Find where the given text appears and provide that cell's center as [X, Y] coordinate. 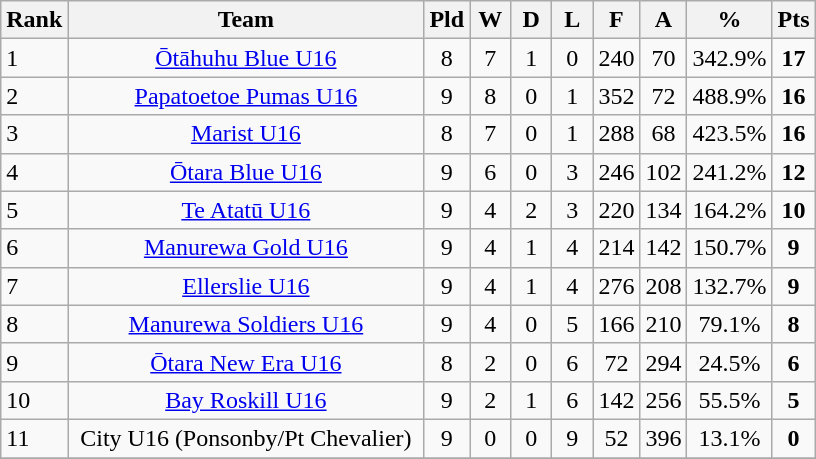
11 [34, 438]
Papatoetoe Pumas U16 [246, 96]
150.7% [730, 248]
214 [616, 248]
24.5% [730, 362]
City U16 (Ponsonby/Pt Chevalier) [246, 438]
166 [616, 324]
Te Atatū U16 [246, 210]
294 [664, 362]
164.2% [730, 210]
Marist U16 [246, 134]
52 [616, 438]
17 [794, 58]
70 [664, 58]
55.5% [730, 400]
352 [616, 96]
% [730, 20]
W [490, 20]
102 [664, 172]
220 [616, 210]
12 [794, 172]
Manurewa Gold U16 [246, 248]
D [532, 20]
Ellerslie U16 [246, 286]
Ōtāhuhu Blue U16 [246, 58]
256 [664, 400]
288 [616, 134]
246 [616, 172]
342.9% [730, 58]
Team [246, 20]
Manurewa Soldiers U16 [246, 324]
F [616, 20]
208 [664, 286]
L [572, 20]
134 [664, 210]
Bay Roskill U16 [246, 400]
Rank [34, 20]
132.7% [730, 286]
423.5% [730, 134]
68 [664, 134]
241.2% [730, 172]
488.9% [730, 96]
240 [616, 58]
13.1% [730, 438]
Ōtara New Era U16 [246, 362]
210 [664, 324]
Pts [794, 20]
Pld [447, 20]
79.1% [730, 324]
Ōtara Blue U16 [246, 172]
396 [664, 438]
A [664, 20]
276 [616, 286]
